Determine the [x, y] coordinate at the center of the cell enclosing the given text.  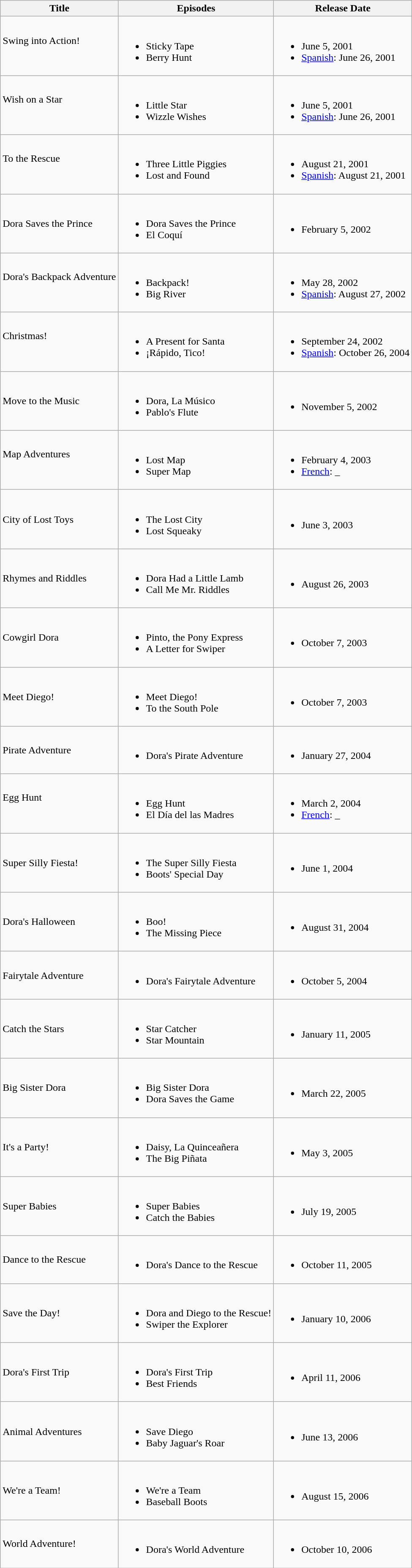
Dance to the Rescue [59, 1259]
Meet Diego! [59, 697]
April 11, 2006 [343, 1372]
The Super Silly FiestaBoots' Special Day [196, 863]
Wish on a Star [59, 105]
Dora's Pirate Adventure [196, 750]
March 22, 2005 [343, 1088]
Save DiegoBaby Jaguar's Roar [196, 1431]
Dora's First TripBest Friends [196, 1372]
October 10, 2006 [343, 1544]
Pirate Adventure [59, 750]
To the Rescue [59, 164]
Dora's World Adventure [196, 1544]
Dora and Diego to the Rescue!Swiper the Explorer [196, 1313]
Dora's Fairytale Adventure [196, 976]
Dora's Halloween [59, 922]
August 31, 2004 [343, 922]
City of Lost Toys [59, 519]
Super Silly Fiesta! [59, 863]
Swing into Action! [59, 46]
May 3, 2005 [343, 1147]
Meet Diego!To the South Pole [196, 697]
Fairytale Adventure [59, 976]
Christmas! [59, 342]
Pinto, the Pony ExpressA Letter for Swiper [196, 637]
It's a Party! [59, 1147]
August 15, 2006 [343, 1490]
Move to the Music [59, 401]
Backpack!Big River [196, 283]
Lost MapSuper Map [196, 460]
Daisy, La QuinceañeraThe Big Piñata [196, 1147]
We're a TeamBaseball Boots [196, 1490]
Dora's Dance to the Rescue [196, 1259]
Dora's First Trip [59, 1372]
We're a Team! [59, 1490]
Egg Hunt [59, 804]
Rhymes and Riddles [59, 578]
Title [59, 8]
June 3, 2003 [343, 519]
September 24, 2002Spanish: October 26, 2004 [343, 342]
Three Little PiggiesLost and Found [196, 164]
Dora Had a Little LambCall Me Mr. Riddles [196, 578]
Big Sister Dora [59, 1088]
February 5, 2002 [343, 223]
August 26, 2003 [343, 578]
January 11, 2005 [343, 1029]
Map Adventures [59, 460]
October 5, 2004 [343, 976]
November 5, 2002 [343, 401]
Release Date [343, 8]
Animal Adventures [59, 1431]
Catch the Stars [59, 1029]
Dora Saves the PrinceEl Coquí [196, 223]
June 13, 2006 [343, 1431]
October 11, 2005 [343, 1259]
Little StarWizzle Wishes [196, 105]
January 10, 2006 [343, 1313]
Boo!The Missing Piece [196, 922]
August 21, 2001Spanish: August 21, 2001 [343, 164]
Save the Day! [59, 1313]
Star CatcherStar Mountain [196, 1029]
Episodes [196, 8]
The Lost CityLost Squeaky [196, 519]
Dora, La MúsicoPablo's Flute [196, 401]
Dora Saves the Prince [59, 223]
Super Babies [59, 1206]
May 28, 2002Spanish: August 27, 2002 [343, 283]
January 27, 2004 [343, 750]
Super BabiesCatch the Babies [196, 1206]
Cowgirl Dora [59, 637]
World Adventure! [59, 1544]
Dora's Backpack Adventure [59, 283]
Sticky TapeBerry Hunt [196, 46]
June 1, 2004 [343, 863]
A Present for Santa¡Rápido, Tico! [196, 342]
March 2, 2004French: _ [343, 804]
July 19, 2005 [343, 1206]
February 4, 2003French: _ [343, 460]
Egg HuntEl Día del las Madres [196, 804]
Big Sister DoraDora Saves the Game [196, 1088]
